Return the [X, Y] coordinate for the center point of the cell that contains the specified text.  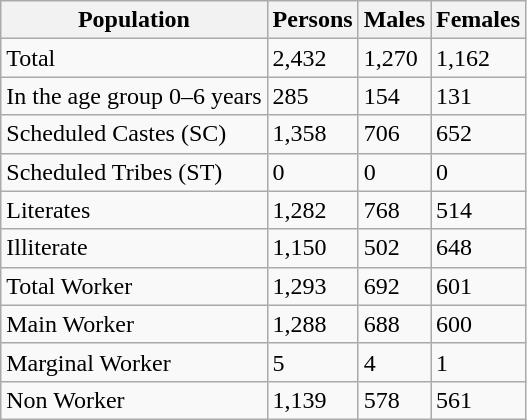
692 [394, 286]
1,162 [478, 58]
1,282 [312, 210]
Population [134, 20]
Persons [312, 20]
1,150 [312, 248]
Illiterate [134, 248]
1,358 [312, 134]
131 [478, 96]
Main Worker [134, 324]
Scheduled Tribes (ST) [134, 172]
648 [478, 248]
502 [394, 248]
Literates [134, 210]
1,288 [312, 324]
1,293 [312, 286]
1,270 [394, 58]
285 [312, 96]
601 [478, 286]
561 [478, 400]
Scheduled Castes (SC) [134, 134]
Total [134, 58]
1,139 [312, 400]
Total Worker [134, 286]
688 [394, 324]
2,432 [312, 58]
4 [394, 362]
Females [478, 20]
768 [394, 210]
Non Worker [134, 400]
514 [478, 210]
1 [478, 362]
652 [478, 134]
600 [478, 324]
578 [394, 400]
706 [394, 134]
In the age group 0–6 years [134, 96]
Marginal Worker [134, 362]
154 [394, 96]
5 [312, 362]
Males [394, 20]
